Determine the (X, Y) coordinate at the center of the cell enclosing the given text.  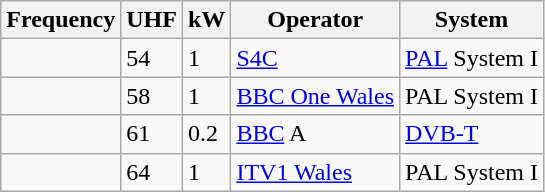
DVB-T (472, 134)
61 (152, 134)
BBC One Wales (316, 96)
0.2 (206, 134)
64 (152, 172)
ITV1 Wales (316, 172)
Operator (316, 20)
BBC A (316, 134)
58 (152, 96)
Frequency (61, 20)
System (472, 20)
kW (206, 20)
S4C (316, 58)
54 (152, 58)
UHF (152, 20)
